Identify which cell holds the provided text, then report its (X, Y) central coordinate. 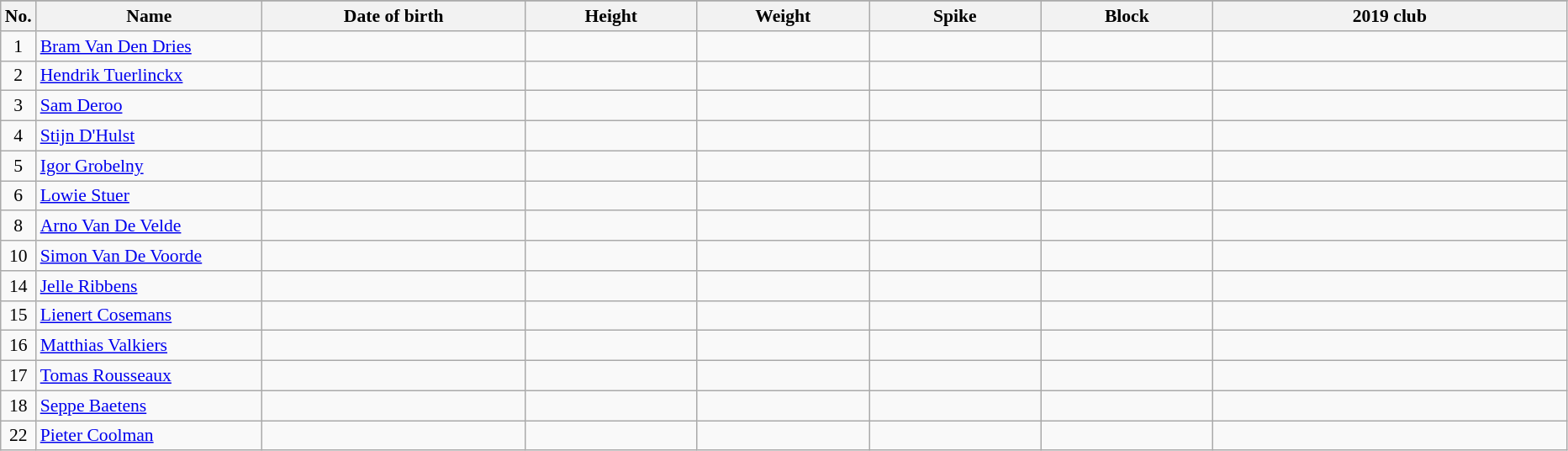
Jelle Ribbens (150, 286)
5 (18, 166)
Pieter Coolman (150, 436)
6 (18, 196)
2019 club (1391, 16)
Height (610, 16)
Block (1127, 16)
14 (18, 286)
Lienert Cosemans (150, 316)
3 (18, 106)
Spike (955, 16)
Tomas Rousseaux (150, 376)
Date of birth (393, 16)
Igor Grobelny (150, 166)
Weight (784, 16)
Simon Van De Voorde (150, 256)
Arno Van De Velde (150, 226)
Stijn D'Hulst (150, 136)
8 (18, 226)
Bram Van Den Dries (150, 46)
1 (18, 46)
Lowie Stuer (150, 196)
17 (18, 376)
22 (18, 436)
16 (18, 346)
10 (18, 256)
18 (18, 406)
2 (18, 76)
Name (150, 16)
15 (18, 316)
Matthias Valkiers (150, 346)
Sam Deroo (150, 106)
4 (18, 136)
Hendrik Tuerlinckx (150, 76)
No. (18, 16)
Seppe Baetens (150, 406)
